Scan for the cell matching the given text and deliver its (x, y) coordinate at center. 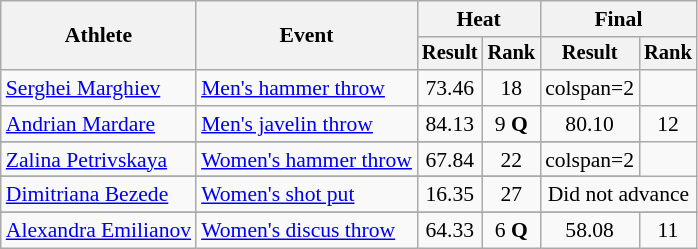
Dimitriana Bezede (98, 195)
Heat (478, 19)
16.35 (450, 195)
Event (306, 36)
80.10 (590, 124)
84.13 (450, 124)
Women's shot put (306, 195)
Men's javelin throw (306, 124)
Athlete (98, 36)
9 Q (512, 124)
64.33 (450, 231)
Did not advance (618, 195)
Women's hammer throw (306, 160)
58.08 (590, 231)
11 (668, 231)
27 (512, 195)
Women's discus throw (306, 231)
12 (668, 124)
6 Q (512, 231)
Alexandra Emilianov (98, 231)
Men's hammer throw (306, 88)
18 (512, 88)
Andrian Mardare (98, 124)
22 (512, 160)
Final (618, 19)
Zalina Petrivskaya (98, 160)
Serghei Marghiev (98, 88)
73.46 (450, 88)
67.84 (450, 160)
